Locate the cell with the specified text and output its (x, y) center coordinate. 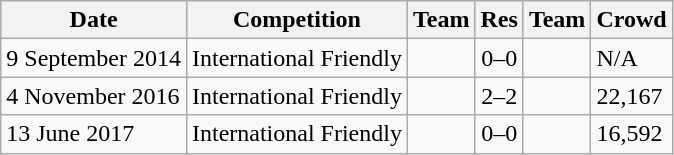
13 June 2017 (94, 134)
22,167 (632, 96)
Date (94, 20)
Res (499, 20)
4 November 2016 (94, 96)
Competition (296, 20)
9 September 2014 (94, 58)
N/A (632, 58)
Crowd (632, 20)
2–2 (499, 96)
16,592 (632, 134)
